Detect which cell encompasses the target text, then output its (x, y) center coordinate. 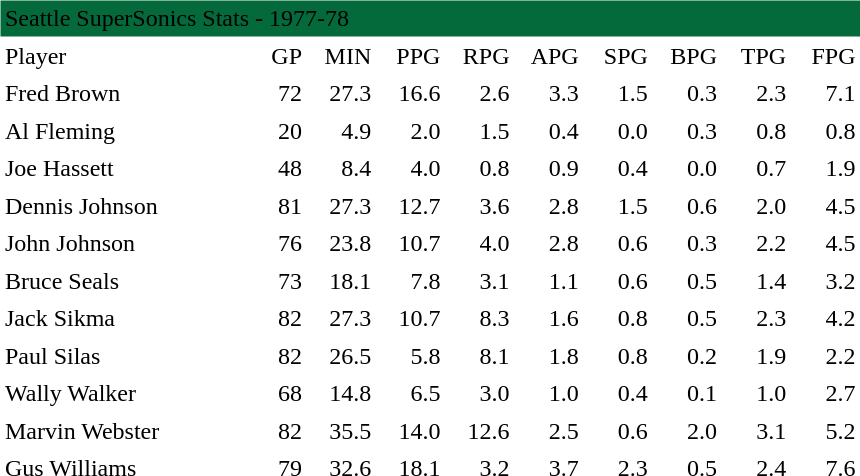
8.3 (480, 318)
8.4 (342, 168)
Joe Hassett (118, 168)
MIN (342, 56)
SPG (619, 56)
BPG (688, 56)
Paul Silas (118, 356)
John Johnson (118, 244)
0.9 (550, 168)
14.8 (342, 394)
0.1 (688, 394)
7.1 (826, 94)
48 (273, 168)
0.7 (757, 168)
81 (273, 206)
3.6 (480, 206)
73 (273, 281)
PPG (411, 56)
GP (273, 56)
1.4 (757, 281)
APG (550, 56)
Dennis Johnson (118, 206)
FPG (826, 56)
Player (118, 56)
4.9 (342, 131)
12.7 (411, 206)
0.2 (688, 356)
3.3 (550, 94)
2.6 (480, 94)
76 (273, 244)
5.2 (826, 431)
6.5 (411, 394)
8.1 (480, 356)
Al Fleming (118, 131)
16.6 (411, 94)
12.6 (480, 431)
5.8 (411, 356)
Fred Brown (118, 94)
3.0 (480, 394)
Wally Walker (118, 394)
23.8 (342, 244)
20 (273, 131)
2.7 (826, 394)
Jack Sikma (118, 318)
RPG (480, 56)
26.5 (342, 356)
35.5 (342, 431)
Seattle SuperSonics Stats - 1977-78 (430, 18)
Marvin Webster (118, 431)
18.1 (342, 281)
1.1 (550, 281)
1.6 (550, 318)
TPG (757, 56)
14.0 (411, 431)
Bruce Seals (118, 281)
72 (273, 94)
2.5 (550, 431)
3.2 (826, 281)
1.8 (550, 356)
4.2 (826, 318)
7.8 (411, 281)
68 (273, 394)
